Detect which cell encompasses the target text, then output its [X, Y] center coordinate. 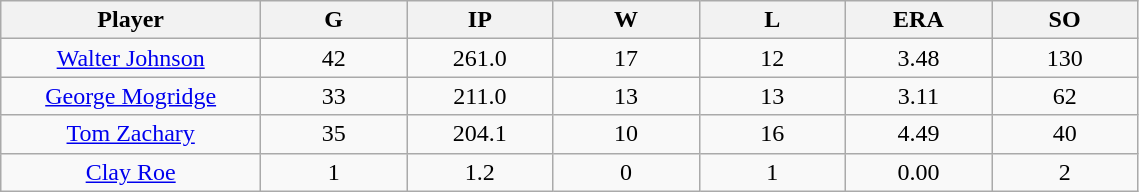
10 [626, 134]
Player [131, 20]
4.49 [918, 134]
1.2 [480, 172]
3.48 [918, 58]
62 [1065, 96]
IP [480, 20]
Walter Johnson [131, 58]
G [334, 20]
261.0 [480, 58]
16 [772, 134]
0 [626, 172]
17 [626, 58]
130 [1065, 58]
ERA [918, 20]
3.11 [918, 96]
W [626, 20]
Clay Roe [131, 172]
12 [772, 58]
42 [334, 58]
George Mogridge [131, 96]
0.00 [918, 172]
211.0 [480, 96]
Tom Zachary [131, 134]
33 [334, 96]
SO [1065, 20]
40 [1065, 134]
L [772, 20]
204.1 [480, 134]
35 [334, 134]
2 [1065, 172]
